Determine the [X, Y] coordinate at the center of the cell enclosing the given text.  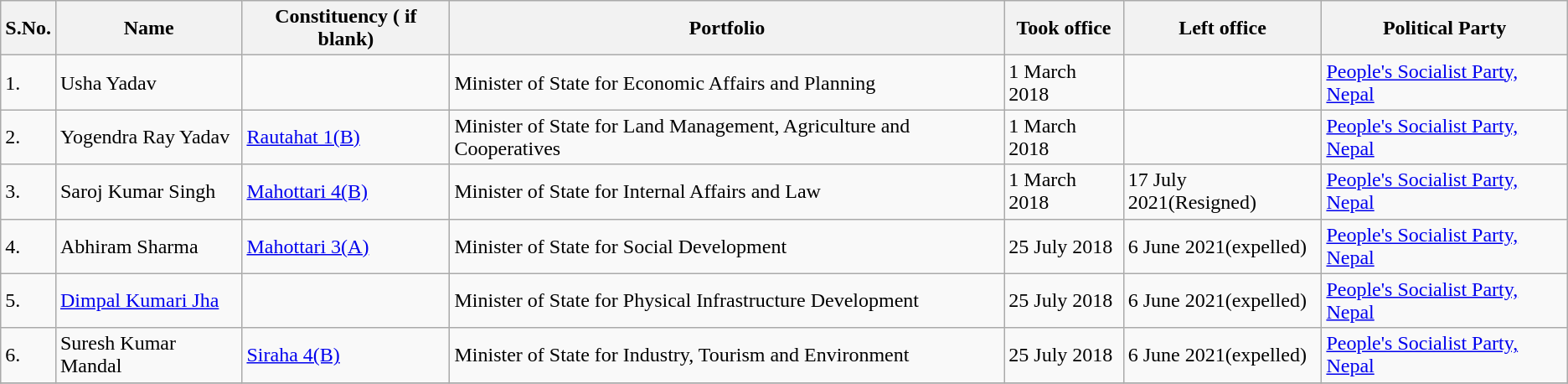
Minister of State for Land Management, Agriculture and Cooperatives [727, 138]
5. [28, 300]
Abhiram Sharma [148, 246]
Name [148, 29]
Rautahat 1(B) [346, 138]
Minister of State for Industry, Tourism and Environment [727, 355]
Minister of State for Internal Affairs and Law [727, 191]
S.No. [28, 29]
Left office [1223, 29]
Mahottari 3(A) [346, 246]
Portfolio [727, 29]
Minister of State for Social Development [727, 246]
Minister of State for Physical Infrastructure Development [727, 300]
Mahottari 4(B) [346, 191]
4. [28, 246]
Yogendra Ray Yadav [148, 138]
Usha Yadav [148, 82]
Dimpal Kumari Jha [148, 300]
Took office [1064, 29]
6. [28, 355]
3. [28, 191]
Siraha 4(B) [346, 355]
17 July 2021(Resigned) [1223, 191]
Constituency ( if blank) [346, 29]
2. [28, 138]
Minister of State for Economic Affairs and Planning [727, 82]
Political Party [1444, 29]
Suresh Kumar Mandal [148, 355]
Saroj Kumar Singh [148, 191]
1. [28, 82]
